Capture the cell that displays the provided text and extract its (X, Y) central coordinate. 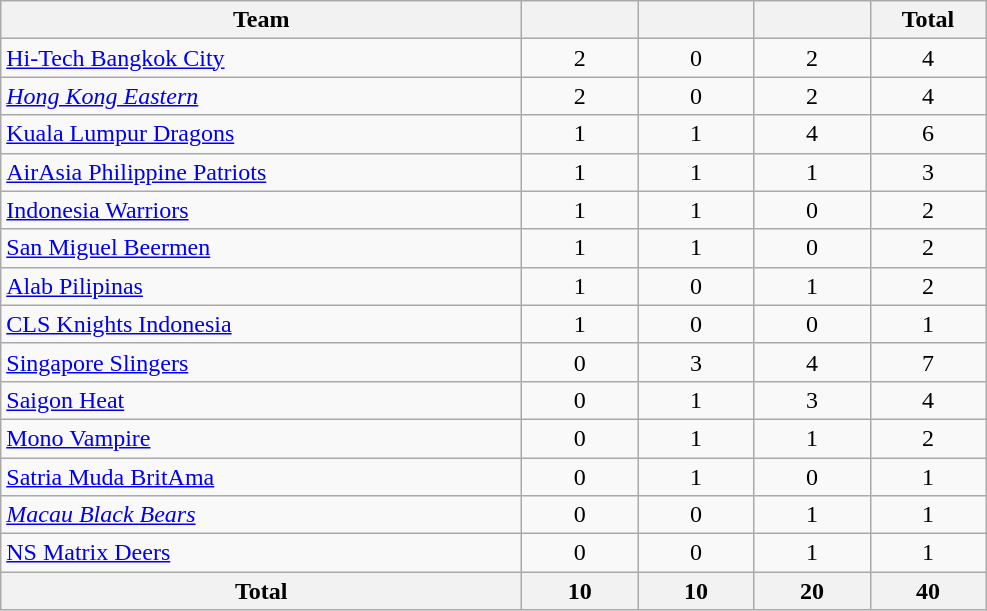
20 (812, 591)
Saigon Heat (262, 400)
AirAsia Philippine Patriots (262, 172)
Kuala Lumpur Dragons (262, 134)
Mono Vampire (262, 438)
Singapore Slingers (262, 362)
NS Matrix Deers (262, 553)
Satria Muda BritAma (262, 477)
Indonesia Warriors (262, 210)
7 (928, 362)
Team (262, 20)
6 (928, 134)
Macau Black Bears (262, 515)
San Miguel Beermen (262, 248)
Hi-Tech Bangkok City (262, 58)
Hong Kong Eastern (262, 96)
CLS Knights Indonesia (262, 324)
Alab Pilipinas (262, 286)
40 (928, 591)
